Provide the [x, y] coordinate of the cell's center where the given text is located.  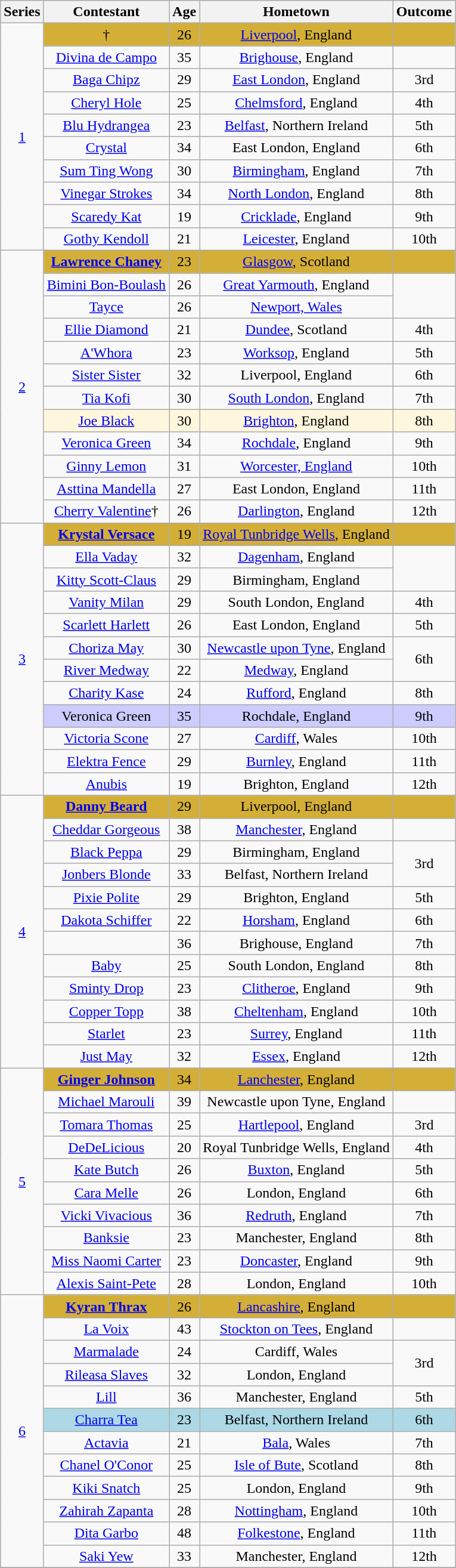
Scarlett Harlett [106, 625]
Lawrence Chaney [106, 261]
Blu Hydrangea [106, 125]
Sum Ting Wong [106, 171]
Just May [106, 1057]
Chanel O'Conor [106, 1465]
Sminty Drop [106, 988]
Kiki Snatch [106, 1488]
Cherry Valentine† [106, 511]
Worcester, England [297, 466]
A'Whora [106, 353]
Lill [106, 1397]
Elektra Fence [106, 761]
Charra Tea [106, 1420]
North London, England [297, 193]
Kyran Thrax [106, 1306]
Vanity Milan [106, 602]
Scaredy Kat [106, 216]
3 [22, 659]
Kitty Scott-Claus [106, 579]
Darlington, England [297, 511]
Zahirah Zapanta [106, 1511]
Jonbers Blonde [106, 875]
Horsham, England [297, 920]
Dagenham, England [297, 557]
Kate Butch [106, 1170]
La Voix [106, 1329]
4 [22, 932]
Worksop, England [297, 353]
Victoria Scone [106, 739]
Great Yarmouth, England [297, 285]
Stockton on Tees, England [297, 1329]
Isle of Bute, Scotland [297, 1465]
Buxton, England [297, 1170]
Burnley, England [297, 761]
Medway, England [297, 671]
Joe Black [106, 421]
Vinegar Strokes [106, 193]
Ellie Diamond [106, 330]
Contestant [106, 12]
Copper Topp [106, 1011]
Vicki Vivacious [106, 1215]
Cara Melle [106, 1193]
Leicester, England [297, 239]
Cheddar Gorgeous [106, 829]
Doncaster, England [297, 1261]
Dundee, Scotland [297, 330]
Baby [106, 965]
Bala, Wales [297, 1443]
River Medway [106, 671]
Choriza May [106, 647]
Folkestone, England [297, 1533]
39 [185, 1102]
Hometown [297, 12]
Age [185, 12]
Crystal [106, 148]
Outcome [424, 12]
Charity Kase [106, 693]
Michael Marouli [106, 1102]
Lancashire, England [297, 1306]
Dakota Schiffer [106, 920]
Krystal Versace [106, 534]
Cricklade, England [297, 216]
Surrey, England [297, 1034]
Dita Garbo [106, 1533]
Asttina Mandella [106, 489]
Marmalade [106, 1351]
Chelmsford, England [297, 103]
Saki Yew [106, 1556]
† [106, 35]
Ginger Johnson [106, 1079]
Essex, England [297, 1057]
Hartlepool, England [297, 1125]
Series [22, 12]
Nottingham, England [297, 1511]
Miss Naomi Carter [106, 1261]
Cheryl Hole [106, 103]
31 [185, 466]
Clitheroe, England [297, 988]
5 [22, 1181]
Bimini Bon-Boulash [106, 285]
Pixie Polite [106, 897]
Baga Chipz [106, 80]
Tomara Thomas [106, 1125]
Tia Kofi [106, 398]
Cheltenham, England [297, 1011]
6 [22, 1431]
Lanchester, England [297, 1079]
Anubis [106, 784]
Sister Sister [106, 375]
Alexis Saint-Pete [106, 1283]
Ella Vaday [106, 557]
2 [22, 387]
1 [22, 137]
Newport, Wales [297, 307]
43 [185, 1329]
Ginny Lemon [106, 466]
48 [185, 1533]
Divina de Campo [106, 57]
Rileasa Slaves [106, 1374]
Redruth, England [297, 1215]
20 [185, 1147]
Danny Beard [106, 807]
Starlet [106, 1034]
Glasgow, Scotland [297, 261]
Tayce [106, 307]
Actavia [106, 1443]
Banksie [106, 1238]
Gothy Kendoll [106, 239]
Rufford, England [297, 693]
DeDeLicious [106, 1147]
Black Peppa [106, 852]
